Return [x, y] of the center of cell containing provided text 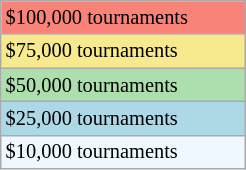
$100,000 tournaments [124, 17]
$25,000 tournaments [124, 118]
$10,000 tournaments [124, 152]
$75,000 tournaments [124, 51]
$50,000 tournaments [124, 85]
